From the cell containing the given text, extract its center point as [X, Y] coordinate. 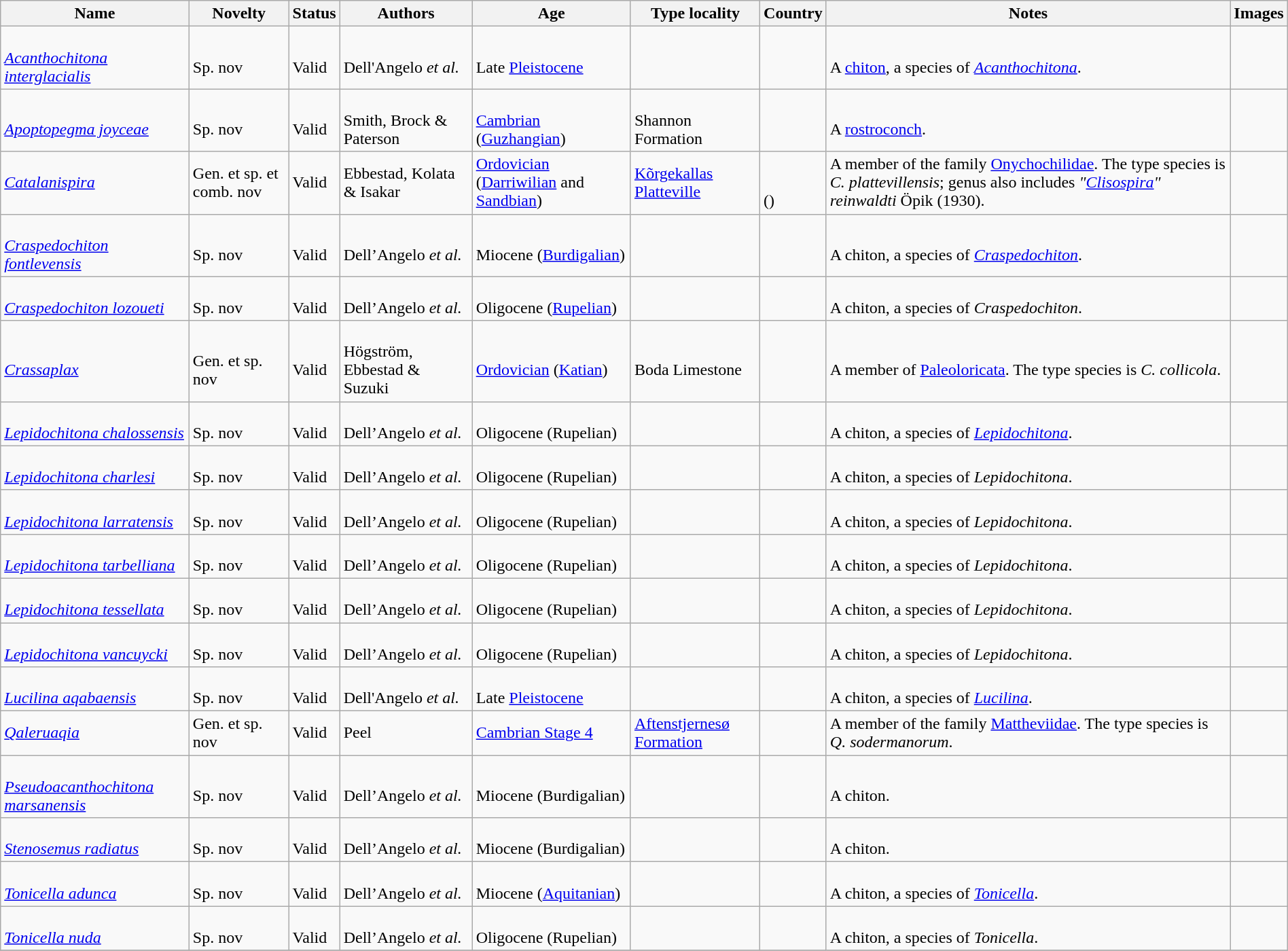
Lepidochitona larratensis [95, 512]
Age [552, 14]
Lucilina aqabaensis [95, 689]
KõrgekallasPlatteville [695, 183]
() [793, 183]
A member of the family Onychochilidae. The type species is C. plattevillensis; genus also includes "Clisospira" reinwaldti Öpik (1930). [1028, 183]
A chiton, a species of Lucilina. [1028, 689]
Lepidochitona tarbelliana [95, 556]
Lepidochitona charlesi [95, 467]
Lepidochitona tessellata [95, 600]
Ordovician (Katian) [552, 361]
Craspedochiton lozoueti [95, 299]
Aftenstjernesø Formation [695, 734]
Cambrian (Guzhangian) [552, 120]
Shannon Formation [695, 120]
Name [95, 14]
Gen. et sp. et comb. nov [239, 183]
Smith, Brock & Paterson [406, 120]
A member of the family Mattheviidae. The type species is Q. sodermanorum. [1028, 734]
Miocene (Aquitanian) [552, 884]
Country [793, 14]
A member of Paleoloricata. The type species is C. collicola. [1028, 361]
Notes [1028, 14]
Stenosemus radiatus [95, 840]
Crassaplax [95, 361]
Type locality [695, 14]
Apoptopegma joyceae [95, 120]
Novelty [239, 14]
Qaleruaqia [95, 734]
Pseudoacanthochitona marsanensis [95, 787]
Images [1259, 14]
Tonicella nuda [95, 928]
Peel [406, 734]
A chiton, a species of Acanthochitona. [1028, 58]
Acanthochitona interglacialis [95, 58]
Craspedochiton fontlevensis [95, 245]
Ebbestad, Kolata & Isakar [406, 183]
Status [314, 14]
Ordovician (Darriwilian and Sandbian) [552, 183]
Authors [406, 14]
Lepidochitona vancuycki [95, 644]
Boda Limestone [695, 361]
Catalanispira [95, 183]
Högström, Ebbestad & Suzuki [406, 361]
Cambrian Stage 4 [552, 734]
Lepidochitona chalossensis [95, 424]
Tonicella adunca [95, 884]
A rostroconch. [1028, 120]
